Search for the cell housing the specified text and yield its [X, Y] center coordinate. 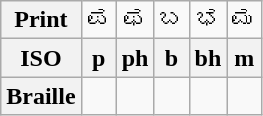
m [244, 58]
ISO [41, 58]
bh [208, 58]
Print [41, 20]
Braille [41, 96]
p [98, 58]
ph [135, 58]
ಮ [244, 20]
b [172, 58]
ಭ [208, 20]
ಬ [172, 20]
ಫ [135, 20]
ಪ [98, 20]
